Provide the [X, Y] coordinate of the cell's center where the given text is located.  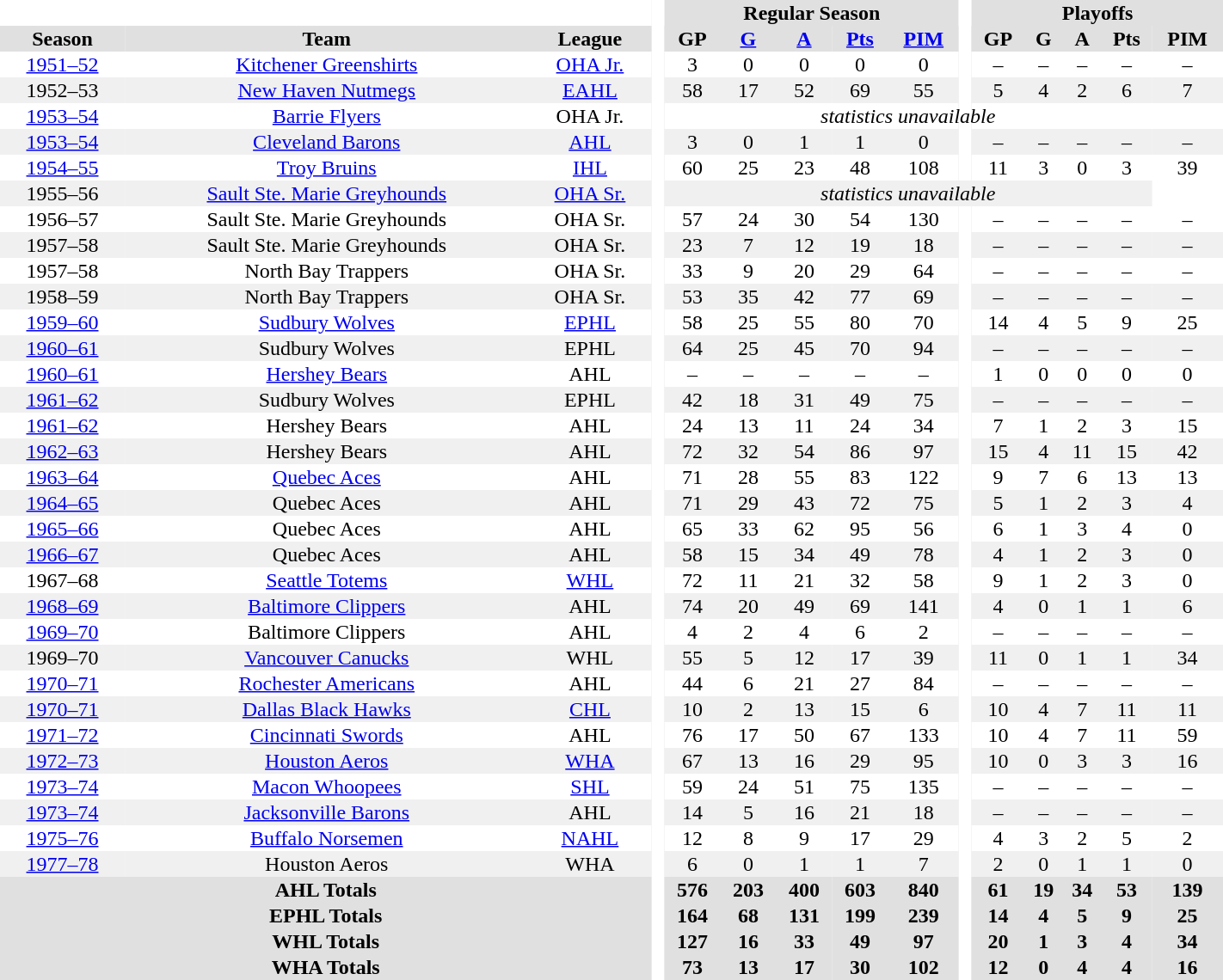
NAHL [590, 838]
SHL [590, 787]
603 [860, 890]
1959–60 [62, 322]
Rochester Americans [327, 683]
1965–66 [62, 529]
1971–72 [62, 735]
60 [691, 168]
86 [860, 451]
164 [691, 916]
1975–76 [62, 838]
Regular Season [812, 13]
31 [803, 400]
65 [691, 529]
400 [803, 890]
44 [691, 683]
35 [748, 297]
74 [691, 606]
57 [691, 219]
CHL [590, 709]
239 [924, 916]
AHL Totals [325, 890]
EPHL Totals [325, 916]
77 [860, 297]
1972–73 [62, 761]
1956–57 [62, 219]
Season [62, 39]
76 [691, 735]
62 [803, 529]
102 [924, 967]
Jacksonville Barons [327, 812]
WHL Totals [325, 941]
Macon Whoopees [327, 787]
1968–69 [62, 606]
141 [924, 606]
48 [860, 168]
Dallas Black Hawks [327, 709]
Playoffs [1097, 13]
1954–55 [62, 168]
43 [803, 503]
27 [860, 683]
1964–65 [62, 503]
New Haven Nutmegs [327, 90]
1952–53 [62, 90]
52 [803, 90]
131 [803, 916]
68 [748, 916]
56 [924, 529]
50 [803, 735]
78 [924, 554]
51 [803, 787]
1951–52 [62, 64]
73 [691, 967]
28 [748, 477]
840 [924, 890]
Seattle Totems [327, 580]
1977–78 [62, 864]
135 [924, 787]
203 [748, 890]
1955–56 [62, 193]
83 [860, 477]
139 [1187, 890]
108 [924, 168]
94 [924, 348]
133 [924, 735]
Troy Bruins [327, 168]
Cincinnati Swords [327, 735]
1963–64 [62, 477]
WHA Totals [325, 967]
199 [860, 916]
League [590, 39]
Cleveland Barons [327, 142]
1967–68 [62, 580]
576 [691, 890]
127 [691, 941]
Kitchener Greenshirts [327, 64]
1958–59 [62, 297]
Barrie Flyers [327, 116]
122 [924, 477]
IHL [590, 168]
1966–67 [62, 554]
Buffalo Norsemen [327, 838]
Team [327, 39]
EAHL [590, 90]
84 [924, 683]
45 [803, 348]
130 [924, 219]
Vancouver Canucks [327, 658]
61 [998, 890]
80 [860, 322]
1962–63 [62, 451]
8 [748, 838]
